Output the (x, y) coordinate of the center of the cell containing the given text.  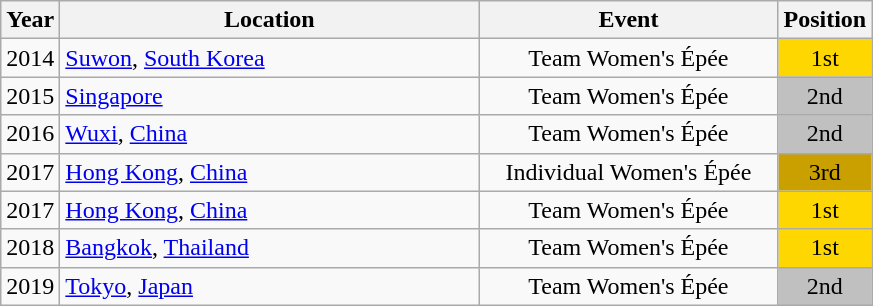
Location (270, 20)
Tokyo, Japan (270, 286)
Singapore (270, 96)
Event (628, 20)
Individual Women's Épée (628, 172)
2018 (30, 248)
2014 (30, 58)
2016 (30, 134)
2015 (30, 96)
Suwon, South Korea (270, 58)
Position (825, 20)
Bangkok, Thailand (270, 248)
Year (30, 20)
3rd (825, 172)
Wuxi, China (270, 134)
2019 (30, 286)
